Detect which cell encompasses the target text, then output its (x, y) center coordinate. 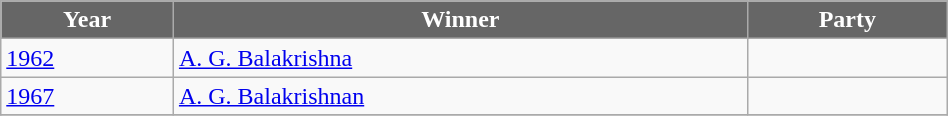
Winner (460, 20)
A. G. Balakrishnan (460, 96)
Year (88, 20)
1967 (88, 96)
1962 (88, 58)
A. G. Balakrishna (460, 58)
Party (847, 20)
